Pinpoint the cell where the given text exists, returning its (x, y) midpoint coordinate. 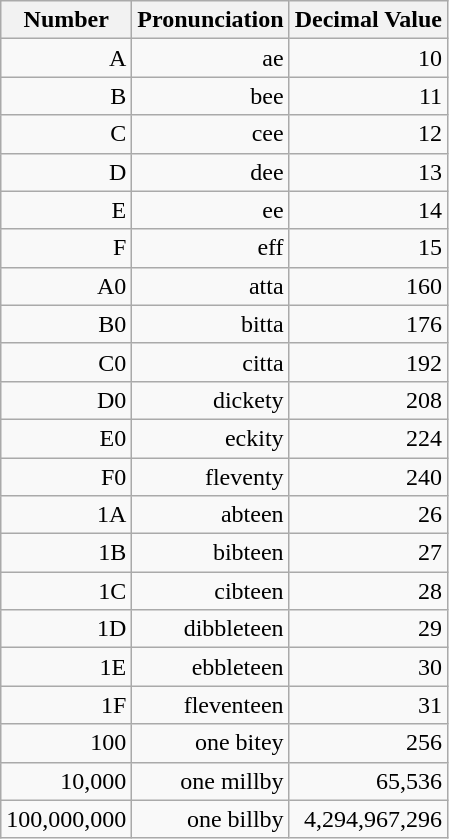
27 (368, 553)
fleventy (210, 477)
Pronunciation (210, 20)
1B (66, 553)
256 (368, 743)
11 (368, 96)
C0 (66, 362)
eff (210, 248)
100,000,000 (66, 819)
1E (66, 667)
cibteen (210, 591)
10,000 (66, 781)
1D (66, 629)
1F (66, 705)
C (66, 134)
cee (210, 134)
citta (210, 362)
1A (66, 515)
D0 (66, 400)
15 (368, 248)
one bitey (210, 743)
ee (210, 210)
224 (368, 438)
bee (210, 96)
A (66, 58)
160 (368, 286)
31 (368, 705)
A0 (66, 286)
one millby (210, 781)
dickety (210, 400)
abteen (210, 515)
10 (368, 58)
Number (66, 20)
192 (368, 362)
ae (210, 58)
208 (368, 400)
12 (368, 134)
4,294,967,296 (368, 819)
100 (66, 743)
240 (368, 477)
bibteen (210, 553)
E0 (66, 438)
ebbleteen (210, 667)
F (66, 248)
atta (210, 286)
E (66, 210)
176 (368, 324)
eckity (210, 438)
26 (368, 515)
dee (210, 172)
14 (368, 210)
dibbleteen (210, 629)
one billby (210, 819)
B (66, 96)
D (66, 172)
29 (368, 629)
30 (368, 667)
fleventeen (210, 705)
28 (368, 591)
bitta (210, 324)
F0 (66, 477)
B0 (66, 324)
Decimal Value (368, 20)
1C (66, 591)
13 (368, 172)
65,536 (368, 781)
